Locate the cell with the specified text and output its [x, y] center coordinate. 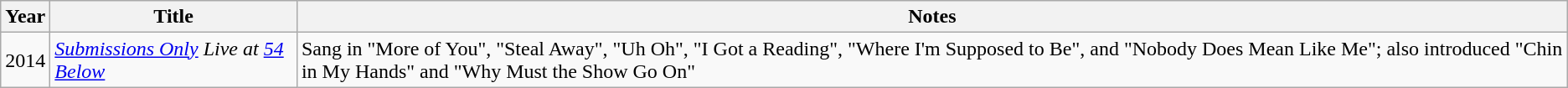
Notes [931, 17]
Submissions Only Live at 54 Below [174, 60]
2014 [25, 60]
Title [174, 17]
Year [25, 17]
